Identify which cell holds the provided text, then report its (x, y) central coordinate. 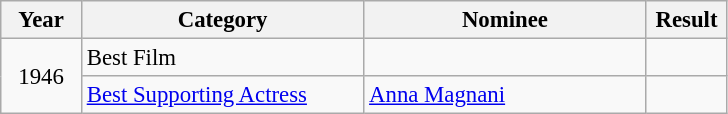
Best Supporting Actress (222, 95)
Year (42, 20)
Anna Magnani (505, 95)
Result (686, 20)
Category (222, 20)
Best Film (222, 58)
Nominee (505, 20)
1946 (42, 76)
